From the cell containing the given text, extract its center point as [x, y] coordinate. 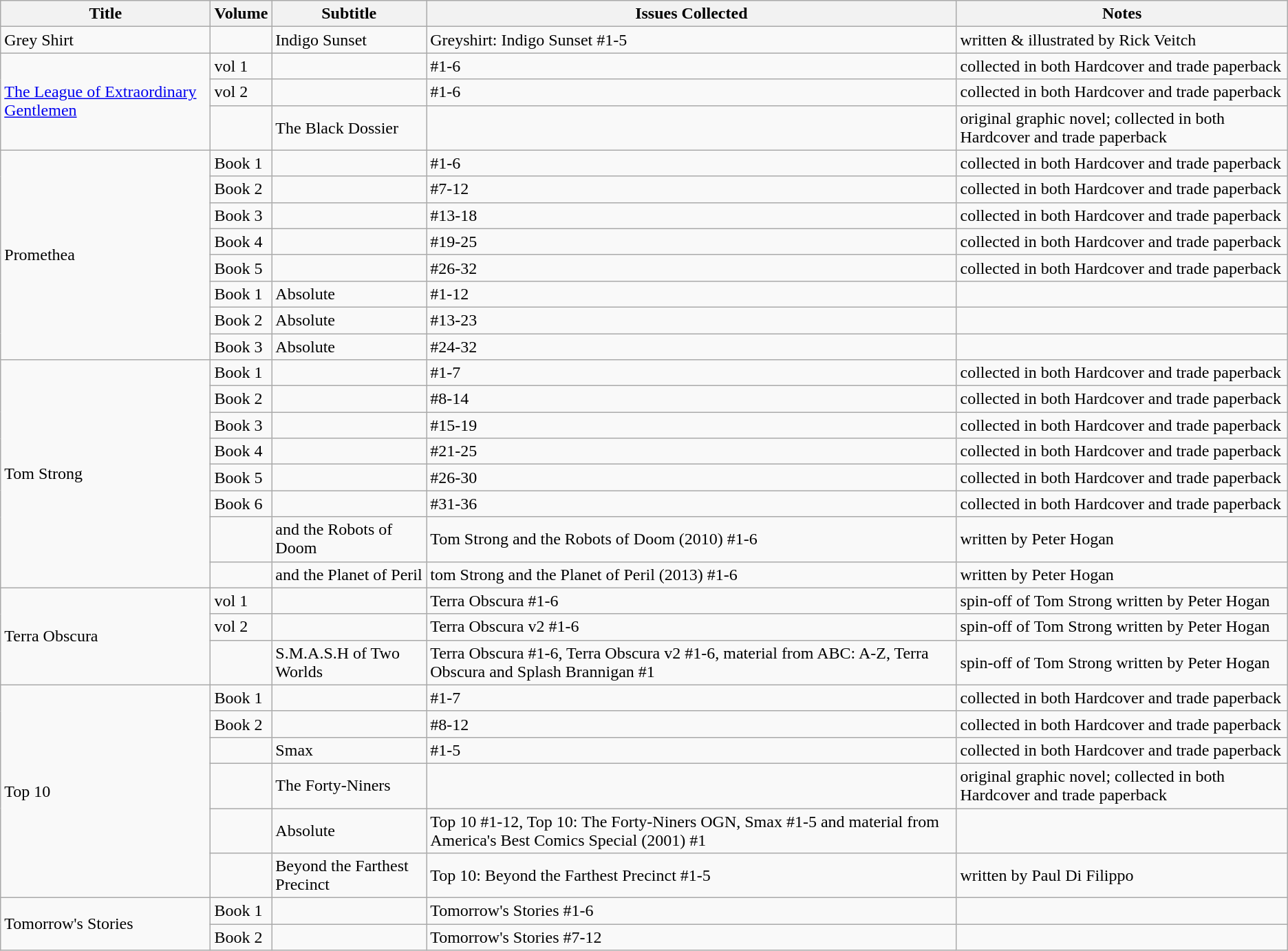
Greyshirt: Indigo Sunset #1-5 [691, 40]
Title [106, 14]
Top 10: Beyond the Farthest Precinct #1-5 [691, 875]
Terra Obscura [106, 636]
The League of Extraordinary Gentlemen [106, 102]
Subtitle [350, 14]
written by Paul Di Filippo [1121, 875]
and the Planet of Peril [350, 575]
#1-12 [691, 294]
#26-30 [691, 478]
Tom Strong [106, 474]
#19-25 [691, 242]
Top 10 [106, 791]
Beyond the Farthest Precinct [350, 875]
#15-19 [691, 425]
Volume [241, 14]
Grey Shirt [106, 40]
Indigo Sunset [350, 40]
#24-32 [691, 346]
Book 6 [241, 504]
#7-12 [691, 189]
written & illustrated by Rick Veitch [1121, 40]
and the Robots of Doom [350, 539]
Smax [350, 750]
#13-23 [691, 320]
#26-32 [691, 268]
Top 10 #1-12, Top 10: The Forty-Niners OGN, Smax #1-5 and material from America's Best Comics Special (2001) #1 [691, 830]
tom Strong and the Planet of Peril (2013) #1-6 [691, 575]
#8-12 [691, 724]
S.M.A.S.H of Two Worlds [350, 662]
Terra Obscura v2 #1-6 [691, 627]
#13-18 [691, 215]
#8-14 [691, 399]
Tomorrow's Stories #1-6 [691, 911]
Tomorrow's Stories #7-12 [691, 937]
Terra Obscura #1-6 [691, 601]
Tomorrow's Stories [106, 924]
Terra Obscura #1-6, Terra Obscura v2 #1-6, material from ABC: A-Z, Terra Obscura and Splash Brannigan #1 [691, 662]
#21-25 [691, 451]
Notes [1121, 14]
Tom Strong and the Robots of Doom (2010) #1-6 [691, 539]
#31-36 [691, 504]
Issues Collected [691, 14]
#1-5 [691, 750]
The Black Dossier [350, 128]
The Forty-Niners [350, 786]
Promethea [106, 255]
